Output the (X, Y) coordinate of the center of the cell containing the given text.  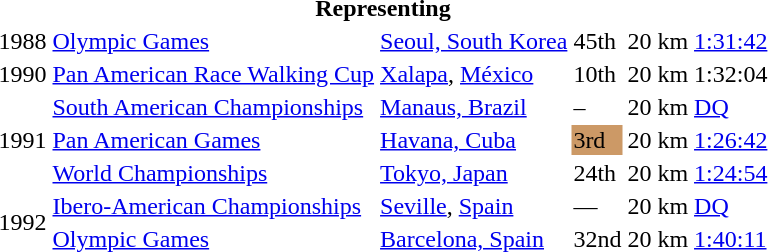
— (598, 206)
Pan American Race Walking Cup (214, 74)
Manaus, Brazil (474, 107)
Xalapa, México (474, 74)
– (598, 107)
Olympic Games (214, 41)
Seoul, South Korea (474, 41)
10th (598, 74)
Seville, Spain (474, 206)
Pan American Games (214, 140)
24th (598, 173)
South American Championships (214, 107)
3rd (598, 140)
Havana, Cuba (474, 140)
World Championships (214, 173)
Ibero-American Championships (214, 206)
45th (598, 41)
Tokyo, Japan (474, 173)
